Locate the cell with the specified text and output its (X, Y) center coordinate. 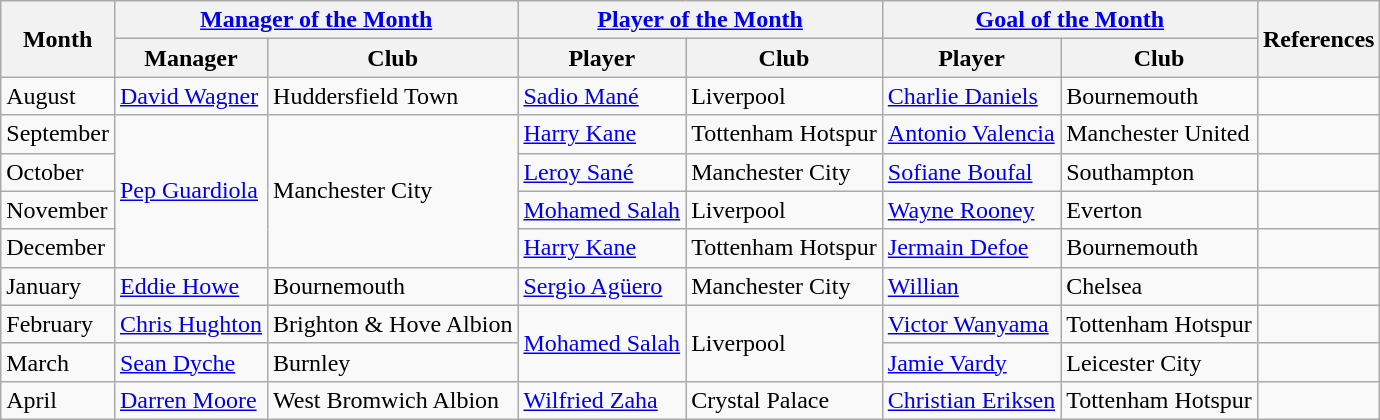
December (58, 248)
Crystal Palace (784, 400)
Charlie Daniels (971, 96)
February (58, 324)
March (58, 362)
Victor Wanyama (971, 324)
August (58, 96)
Player of the Month (700, 20)
Manager of the Month (316, 20)
Antonio Valencia (971, 134)
Darren Moore (190, 400)
November (58, 210)
Leroy Sané (602, 172)
Leicester City (1160, 362)
September (58, 134)
Chris Hughton (190, 324)
January (58, 286)
Jamie Vardy (971, 362)
Eddie Howe (190, 286)
Pep Guardiola (190, 191)
Manchester United (1160, 134)
October (58, 172)
Month (58, 39)
Sergio Agüero (602, 286)
Manager (190, 58)
Brighton & Hove Albion (393, 324)
West Bromwich Albion (393, 400)
Wayne Rooney (971, 210)
Goal of the Month (1070, 20)
Huddersfield Town (393, 96)
Sean Dyche (190, 362)
Sadio Mané (602, 96)
Everton (1160, 210)
References (1318, 39)
April (58, 400)
Wilfried Zaha (602, 400)
Burnley (393, 362)
Southampton (1160, 172)
Christian Eriksen (971, 400)
David Wagner (190, 96)
Chelsea (1160, 286)
Willian (971, 286)
Jermain Defoe (971, 248)
Sofiane Boufal (971, 172)
